Return the (X, Y) coordinate for the center point of the cell that contains the specified text.  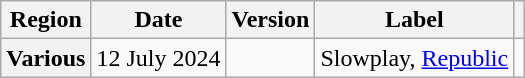
Region (46, 20)
Date (158, 20)
Slowplay, Republic (414, 58)
Various (46, 58)
Version (270, 20)
Label (414, 20)
12 July 2024 (158, 58)
